Return [x, y] of the center of cell containing provided text 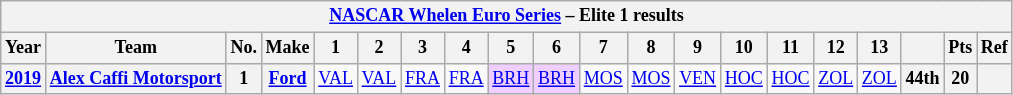
Ref [995, 48]
13 [880, 48]
2 [378, 48]
Team [136, 48]
5 [511, 48]
Pts [960, 48]
Ford [288, 78]
No. [244, 48]
6 [557, 48]
VEN [698, 78]
11 [790, 48]
10 [744, 48]
12 [836, 48]
7 [603, 48]
2019 [24, 78]
4 [466, 48]
9 [698, 48]
Make [288, 48]
20 [960, 78]
Year [24, 48]
Alex Caffi Motorsport [136, 78]
3 [423, 48]
8 [651, 48]
44th [922, 78]
NASCAR Whelen Euro Series – Elite 1 results [506, 16]
